From the cell containing the given text, extract its center point as (X, Y) coordinate. 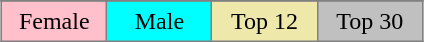
Top 30 (370, 21)
Female (54, 21)
Top 12 (264, 21)
Male (160, 21)
